Scan for the cell matching the given text and deliver its [x, y] coordinate at center. 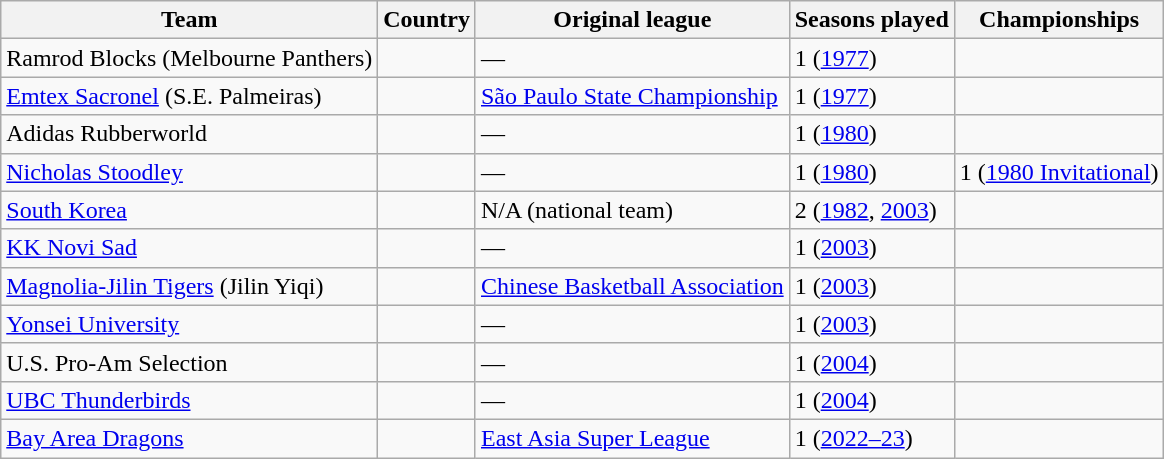
U.S. Pro-Am Selection [190, 362]
Nicholas Stoodley [190, 172]
1 (1980 Invitational) [1059, 172]
Country [427, 20]
Original league [632, 20]
2 (1982, 2003) [872, 210]
Bay Area Dragons [190, 438]
South Korea [190, 210]
1 (2022–23) [872, 438]
UBC Thunderbirds [190, 400]
Chinese Basketball Association [632, 286]
Ramrod Blocks (Melbourne Panthers) [190, 58]
Adidas Rubberworld [190, 134]
Magnolia-Jilin Tigers (Jilin Yiqi) [190, 286]
East Asia Super League [632, 438]
Championships [1059, 20]
São Paulo State Championship [632, 96]
Seasons played [872, 20]
N/A (national team) [632, 210]
Yonsei University [190, 324]
Emtex Sacronel (S.E. Palmeiras) [190, 96]
KK Novi Sad [190, 248]
Team [190, 20]
